Extract the (x, y) coordinate from the center of the cell holding the provided text.  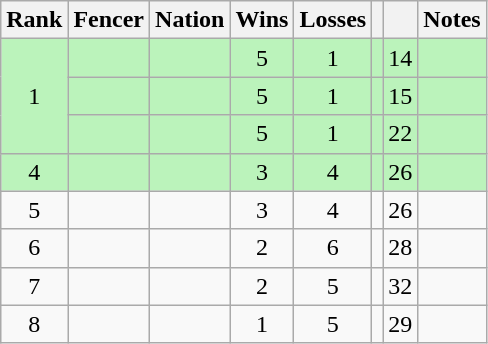
29 (400, 324)
Losses (333, 20)
14 (400, 58)
Notes (452, 20)
8 (34, 324)
22 (400, 134)
Rank (34, 20)
Fencer (109, 20)
28 (400, 248)
7 (34, 286)
32 (400, 286)
Wins (262, 20)
15 (400, 96)
Nation (190, 20)
